Locate the cell with the specified text and output its (x, y) center coordinate. 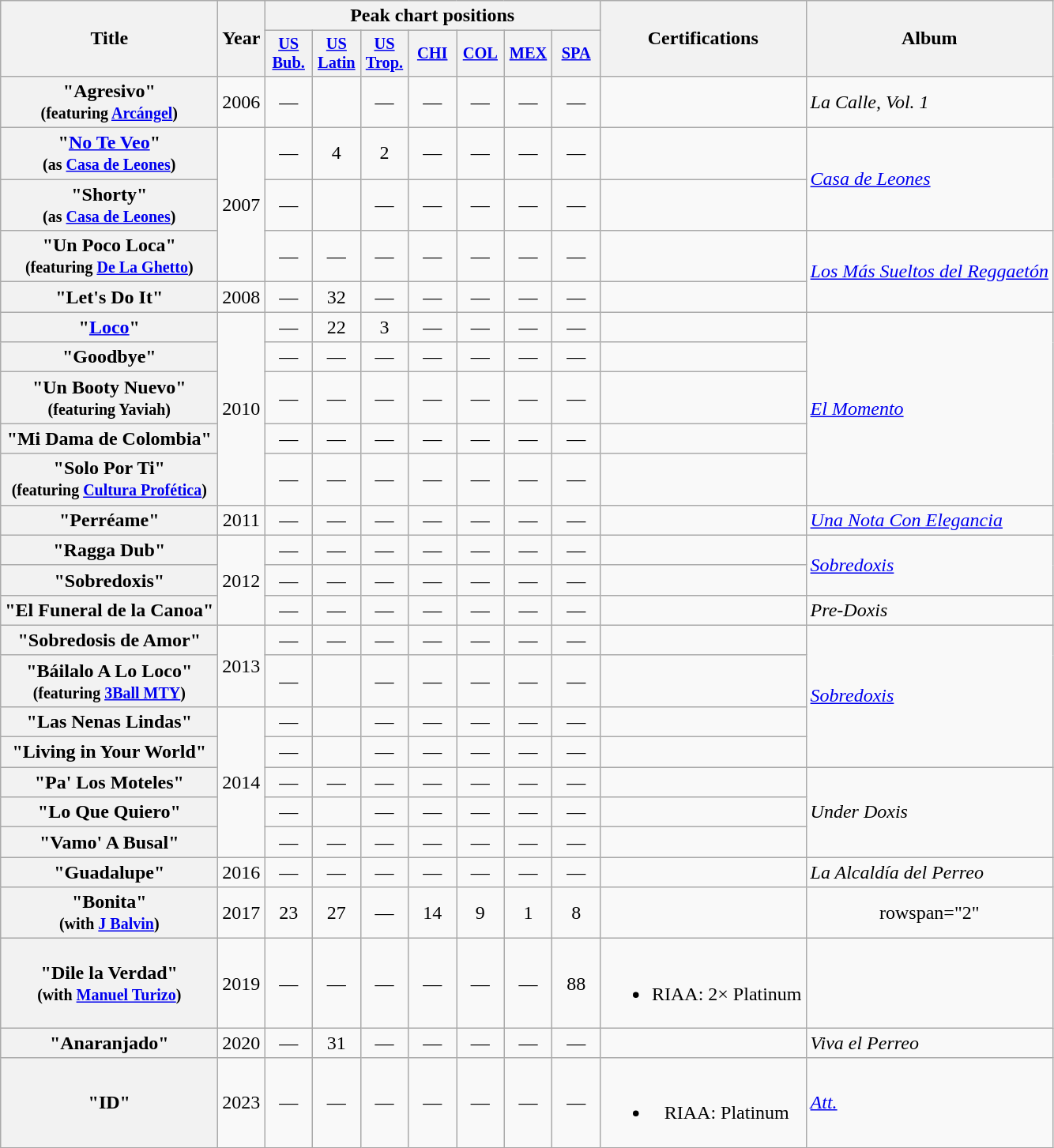
El Momento (929, 408)
"Sobredoxis" (109, 580)
Certifications (703, 39)
Los Más Sueltos del Reggaetón (929, 272)
88 (577, 983)
Viva el Perreo (929, 1043)
"Bonita"(with J Balvin) (109, 913)
2 (384, 153)
"Dile la Verdad"(with Manuel Turizo) (109, 983)
9 (480, 913)
Year (242, 39)
8 (577, 913)
Una Nota Con Elegancia (929, 520)
"Living in Your World" (109, 752)
2010 (242, 408)
23 (289, 913)
Album (929, 39)
"Shorty"(as Casa de Leones) (109, 205)
1 (528, 913)
USTrop. (384, 54)
"Anaranjado" (109, 1043)
"Perréame" (109, 520)
14 (433, 913)
31 (337, 1043)
"Un Poco Loca"(featuring De La Ghetto) (109, 256)
"Solo Por Ti"(featuring Cultura Profética) (109, 479)
2012 (242, 580)
RIAA: Platinum (703, 1103)
Under Doxis (929, 812)
32 (337, 297)
2020 (242, 1043)
"Báilalo A Lo Loco"(featuring 3Ball MTY) (109, 681)
"Loco" (109, 327)
"Pa' Los Moteles" (109, 782)
Att. (929, 1103)
La Alcaldía del Perreo (929, 872)
"El Funeral de la Canoa" (109, 610)
USLatin (337, 54)
"Vamo' A Busal" (109, 842)
2013 (242, 665)
2019 (242, 983)
"Let's Do It" (109, 297)
4 (337, 153)
27 (337, 913)
Casa de Leones (929, 179)
Pre-Doxis (929, 610)
CHI (433, 54)
"Ragga Dub" (109, 550)
MEX (528, 54)
Title (109, 39)
2007 (242, 205)
2016 (242, 872)
"Agresivo"(featuring Arcángel) (109, 101)
2014 (242, 781)
2011 (242, 520)
USBub. (289, 54)
Peak chart positions (433, 16)
"Guadalupe" (109, 872)
COL (480, 54)
"Sobredosis de Amor" (109, 640)
2006 (242, 101)
22 (337, 327)
2017 (242, 913)
"Goodbye" (109, 357)
2008 (242, 297)
"No Te Veo"(as Casa de Leones) (109, 153)
rowspan="2" (929, 913)
"Mi Dama de Colombia" (109, 438)
3 (384, 327)
"Las Nenas Lindas" (109, 721)
2023 (242, 1103)
"ID" (109, 1103)
"Un Booty Nuevo"(featuring Yaviah) (109, 398)
"Lo Que Quiero" (109, 812)
La Calle, Vol. 1 (929, 101)
RIAA: 2× Platinum (703, 983)
SPA (577, 54)
